Search for the cell housing the specified text and yield its (x, y) center coordinate. 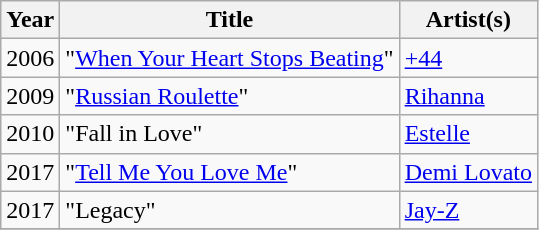
Estelle (468, 134)
"Russian Roulette" (230, 96)
Jay-Z (468, 210)
Artist(s) (468, 20)
Year (30, 20)
"Tell Me You Love Me" (230, 172)
"Legacy" (230, 210)
2010 (30, 134)
+44 (468, 58)
Title (230, 20)
"Fall in Love" (230, 134)
2006 (30, 58)
Demi Lovato (468, 172)
Rihanna (468, 96)
2009 (30, 96)
"When Your Heart Stops Beating" (230, 58)
